Extract the [X, Y] coordinate from the center of the cell holding the provided text.  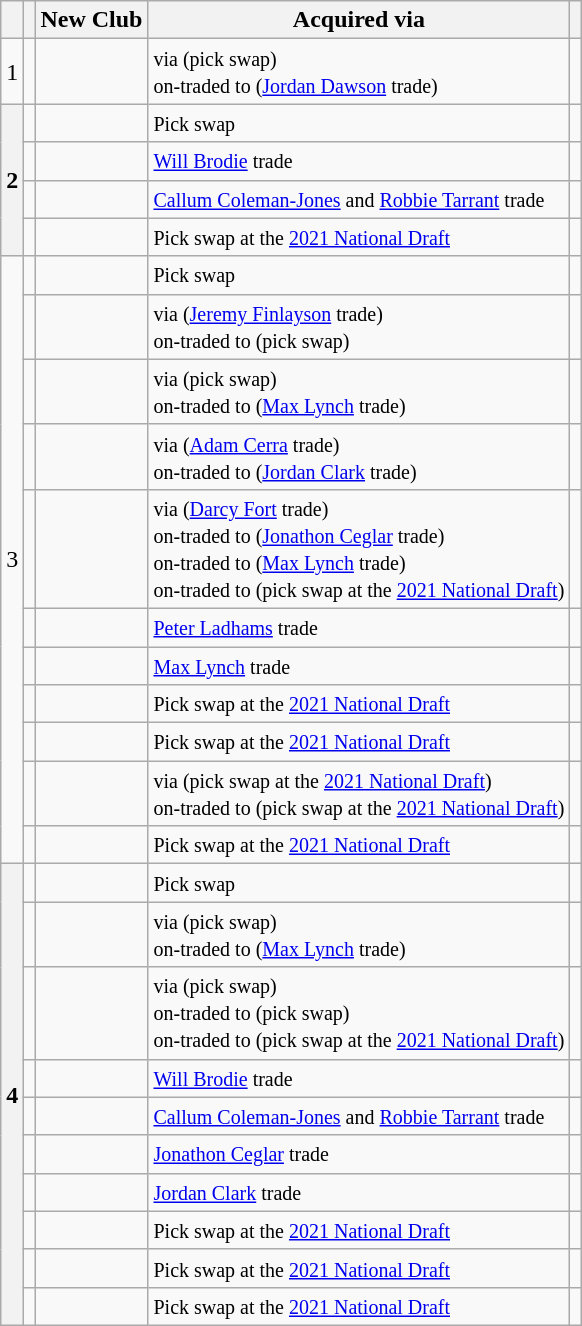
Jonathon Ceglar trade [359, 1154]
New Club [92, 20]
Acquired via [359, 20]
Jordan Clark trade [359, 1192]
via (pick swap)on-traded to (Jordan Dawson trade) [359, 72]
2 [12, 180]
3 [12, 560]
via (Adam Cerra trade)on-traded to (Jordan Clark trade) [359, 456]
via (pick swap at the 2021 National Draft)on-traded to (pick swap at the 2021 National Draft) [359, 794]
via (Jeremy Finlayson trade)on-traded to (pick swap) [359, 326]
via (Darcy Fort trade)on-traded to (Jonathon Ceglar trade)on-traded to (Max Lynch trade)on-traded to (pick swap at the 2021 National Draft) [359, 548]
Peter Ladhams trade [359, 627]
Max Lynch trade [359, 665]
1 [12, 72]
4 [12, 1095]
via (pick swap)on-traded to (pick swap)on-traded to (pick swap at the 2021 National Draft) [359, 1013]
